Scan for the cell matching the given text and deliver its (x, y) coordinate at center. 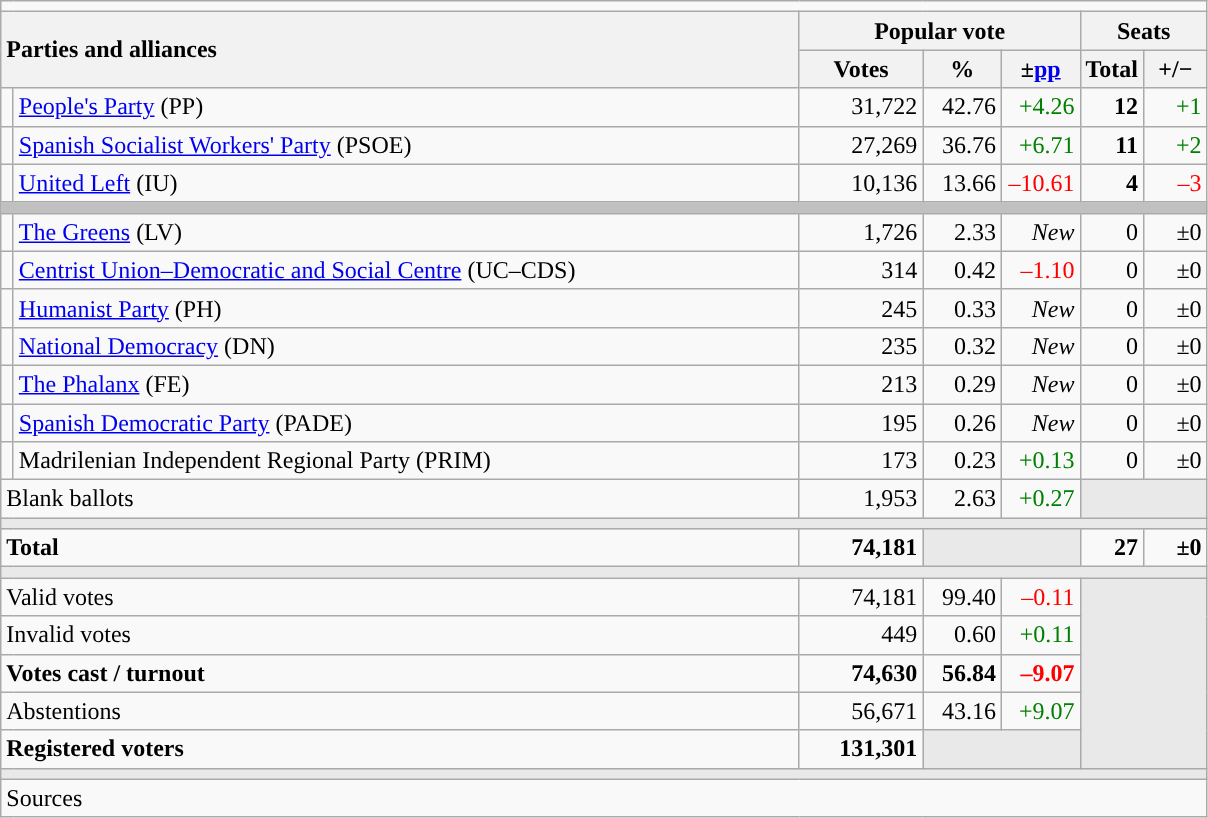
0.29 (962, 384)
People's Party (PP) (406, 107)
Spanish Socialist Workers' Party (PSOE) (406, 145)
+6.71 (1040, 145)
–1.10 (1040, 270)
Blank ballots (400, 499)
449 (861, 635)
National Democracy (DN) (406, 346)
+0.27 (1040, 499)
43.16 (962, 711)
Valid votes (400, 597)
Centrist Union–Democratic and Social Centre (UC–CDS) (406, 270)
Humanist Party (PH) (406, 308)
Votes cast / turnout (400, 673)
56.84 (962, 673)
Abstentions (400, 711)
235 (861, 346)
0.23 (962, 461)
42.76 (962, 107)
195 (861, 423)
Invalid votes (400, 635)
4 (1112, 183)
Popular vote (940, 31)
United Left (IU) (406, 183)
+2 (1176, 145)
245 (861, 308)
314 (861, 270)
+1 (1176, 107)
74,630 (861, 673)
Madrilenian Independent Regional Party (PRIM) (406, 461)
10,136 (861, 183)
0.42 (962, 270)
213 (861, 384)
1,726 (861, 232)
Votes (861, 69)
31,722 (861, 107)
27,269 (861, 145)
The Phalanx (FE) (406, 384)
–9.07 (1040, 673)
+4.26 (1040, 107)
0.26 (962, 423)
2.63 (962, 499)
The Greens (LV) (406, 232)
12 (1112, 107)
2.33 (962, 232)
0.33 (962, 308)
13.66 (962, 183)
99.40 (962, 597)
Spanish Democratic Party (PADE) (406, 423)
1,953 (861, 499)
Seats (1144, 31)
–3 (1176, 183)
Parties and alliances (400, 50)
56,671 (861, 711)
+/− (1176, 69)
% (962, 69)
173 (861, 461)
+9.07 (1040, 711)
0.60 (962, 635)
131,301 (861, 749)
–10.61 (1040, 183)
±pp (1040, 69)
+0.13 (1040, 461)
11 (1112, 145)
Sources (604, 798)
27 (1112, 548)
–0.11 (1040, 597)
0.32 (962, 346)
36.76 (962, 145)
+0.11 (1040, 635)
Registered voters (400, 749)
